Capture the cell that displays the provided text and extract its [x, y] central coordinate. 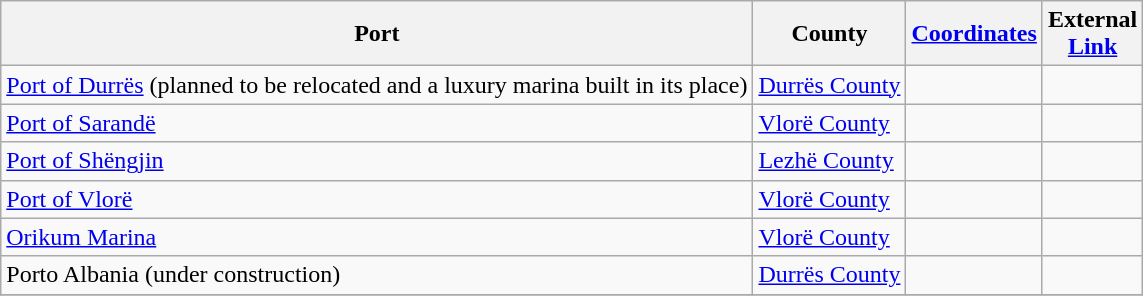
Orikum Marina [377, 237]
Coordinates [974, 34]
County [830, 34]
Port [377, 34]
Porto Albania (under construction) [377, 275]
Port of Durrës (planned to be relocated and a luxury marina built in its place) [377, 85]
Lezhë County [830, 161]
Port of Sarandë [377, 123]
Port of Vlorë [377, 199]
Port of Shëngjin [377, 161]
ExternalLink [1092, 34]
